Output the [x, y] coordinate of the center of the cell containing the given text.  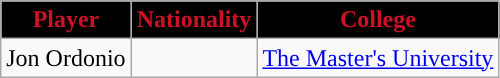
The Master's University [378, 58]
Nationality [194, 20]
Player [66, 20]
Jon Ordonio [66, 58]
College [378, 20]
